Pinpoint the cell where the given text exists, returning its (x, y) midpoint coordinate. 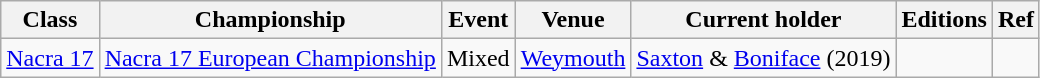
Weymouth (573, 58)
Nacra 17 European Championship (270, 58)
Current holder (764, 20)
Event (478, 20)
Ref (1016, 20)
Championship (270, 20)
Class (50, 20)
Mixed (478, 58)
Nacra 17 (50, 58)
Venue (573, 20)
Saxton & Boniface (2019) (764, 58)
Editions (944, 20)
